Output the [x, y] coordinate of the center of the cell containing the given text.  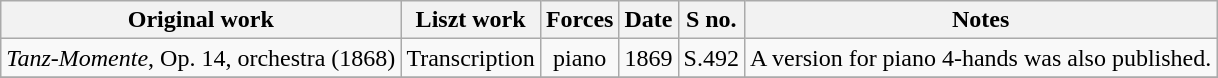
piano [580, 58]
Tanz-Momente, Op. 14, orchestra (1868) [201, 58]
Transcription [471, 58]
Forces [580, 20]
Date [648, 20]
A version for piano 4-hands was also published. [980, 58]
Notes [980, 20]
S no. [711, 20]
S.492 [711, 58]
Liszt work [471, 20]
Original work [201, 20]
1869 [648, 58]
